Scan for the cell matching the given text and deliver its (X, Y) coordinate at center. 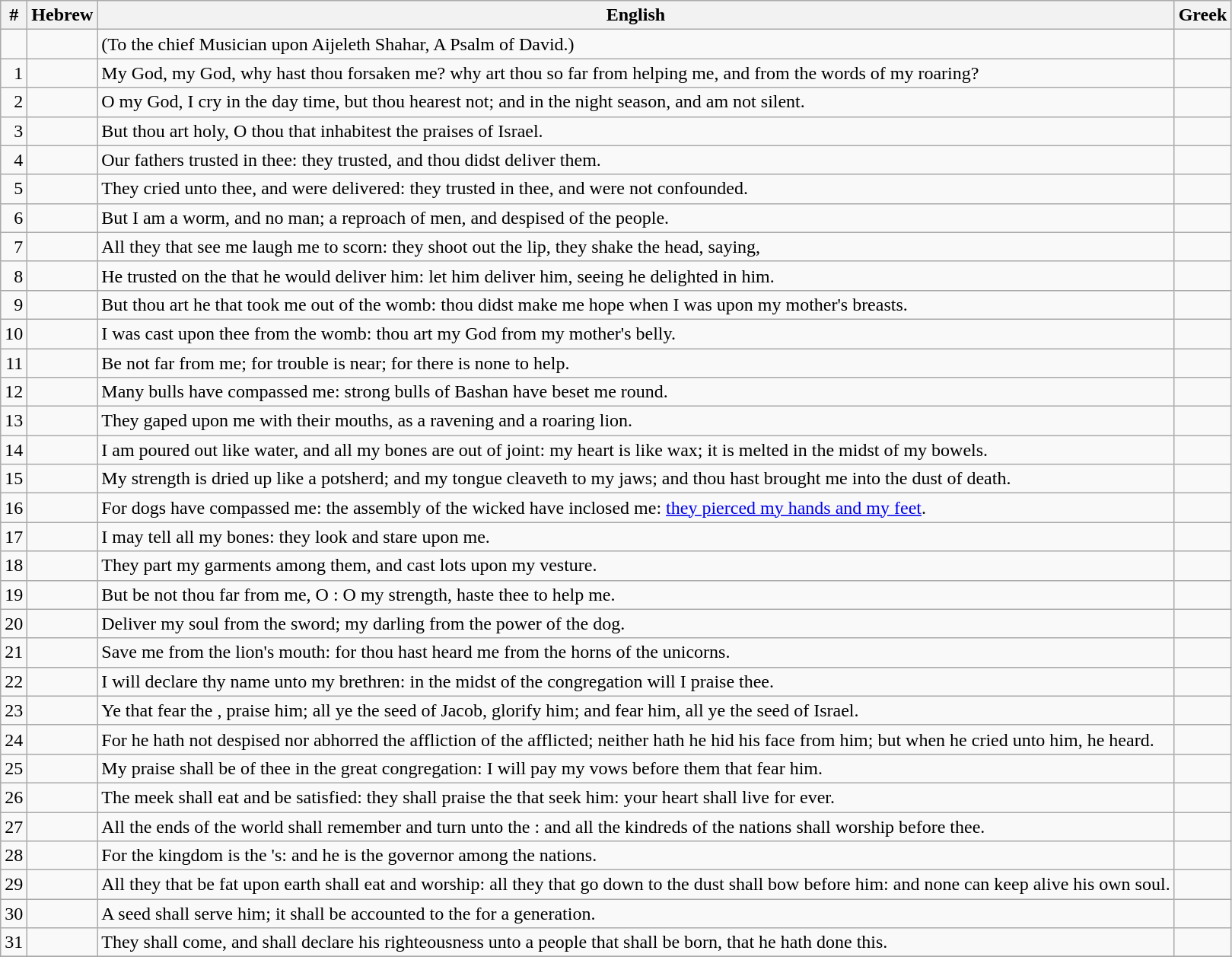
# (14, 15)
My praise shall be of thee in the great congregation: I will pay my vows before them that fear him. (636, 768)
22 (14, 681)
17 (14, 537)
18 (14, 566)
I am poured out like water, and all my bones are out of joint: my heart is like wax; it is melted in the midst of my bowels. (636, 450)
But be not thou far from me, O : O my strength, haste thee to help me. (636, 595)
My God, my God, why hast thou forsaken me? why art thou so far from helping me, and from the words of my roaring? (636, 73)
(To the chief Musician upon Aijeleth Shahar, A Psalm of David.) (636, 44)
Greek (1202, 15)
They shall come, and shall declare his righteousness unto a people that shall be born, that he hath done this. (636, 943)
A seed shall serve him; it shall be accounted to the for a generation. (636, 914)
28 (14, 856)
30 (14, 914)
27 (14, 826)
29 (14, 885)
2 (14, 102)
13 (14, 421)
For he hath not despised nor abhorred the affliction of the afflicted; neither hath he hid his face from him; but when he cried unto him, he heard. (636, 739)
He trusted on the that he would deliver him: let him deliver him, seeing he delighted in him. (636, 276)
16 (14, 508)
O my God, I cry in the day time, but thou hearest not; and in the night season, and am not silent. (636, 102)
All they that be fat upon earth shall eat and worship: all they that go down to the dust shall bow before him: and none can keep alive his own soul. (636, 885)
They cried unto thee, and were delivered: they trusted in thee, and were not confounded. (636, 189)
Be not far from me; for trouble is near; for there is none to help. (636, 363)
4 (14, 160)
But thou art he that took me out of the womb: thou didst make me hope when I was upon my mother's breasts. (636, 305)
Hebrew (62, 15)
Many bulls have compassed me: strong bulls of Bashan have beset me round. (636, 392)
9 (14, 305)
For dogs have compassed me: the assembly of the wicked have inclosed me: they pierced my hands and my feet. (636, 508)
19 (14, 595)
21 (14, 652)
1 (14, 73)
7 (14, 247)
14 (14, 450)
5 (14, 189)
The meek shall eat and be satisfied: they shall praise the that seek him: your heart shall live for ever. (636, 797)
But I am a worm, and no man; a reproach of men, and despised of the people. (636, 218)
I may tell all my bones: they look and stare upon me. (636, 537)
Ye that fear the , praise him; all ye the seed of Jacob, glorify him; and fear him, all ye the seed of Israel. (636, 710)
All the ends of the world shall remember and turn unto the : and all the kindreds of the nations shall worship before thee. (636, 826)
Deliver my soul from the sword; my darling from the power of the dog. (636, 624)
12 (14, 392)
15 (14, 479)
3 (14, 131)
Save me from the lion's mouth: for thou hast heard me from the horns of the unicorns. (636, 652)
20 (14, 624)
31 (14, 943)
For the kingdom is the 's: and he is the governor among the nations. (636, 856)
But thou art holy, O thou that inhabitest the praises of Israel. (636, 131)
24 (14, 739)
10 (14, 333)
23 (14, 710)
All they that see me laugh me to scorn: they shoot out the lip, they shake the head, saying, (636, 247)
11 (14, 363)
English (636, 15)
I was cast upon thee from the womb: thou art my God from my mother's belly. (636, 333)
25 (14, 768)
They gaped upon me with their mouths, as a ravening and a roaring lion. (636, 421)
8 (14, 276)
Our fathers trusted in thee: they trusted, and thou didst deliver them. (636, 160)
They part my garments among them, and cast lots upon my vesture. (636, 566)
My strength is dried up like a potsherd; and my tongue cleaveth to my jaws; and thou hast brought me into the dust of death. (636, 479)
26 (14, 797)
6 (14, 218)
I will declare thy name unto my brethren: in the midst of the congregation will I praise thee. (636, 681)
